Capture the cell that displays the provided text and extract its [X, Y] central coordinate. 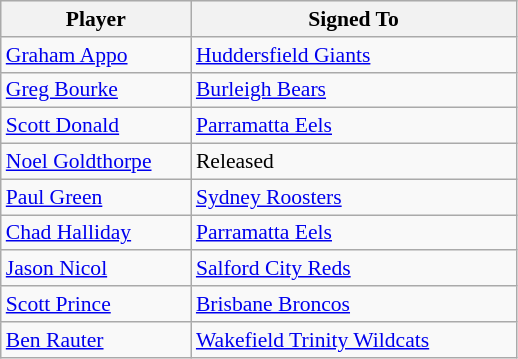
Paul Green [96, 197]
Released [354, 162]
Noel Goldthorpe [96, 162]
Sydney Roosters [354, 197]
Ben Rauter [96, 340]
Scott Donald [96, 126]
Graham Appo [96, 55]
Player [96, 19]
Chad Halliday [96, 233]
Wakefield Trinity Wildcats [354, 340]
Greg Bourke [96, 90]
Scott Prince [96, 304]
Brisbane Broncos [354, 304]
Signed To [354, 19]
Huddersfield Giants [354, 55]
Salford City Reds [354, 269]
Burleigh Bears [354, 90]
Jason Nicol [96, 269]
